Capture the cell that displays the provided text and extract its [x, y] central coordinate. 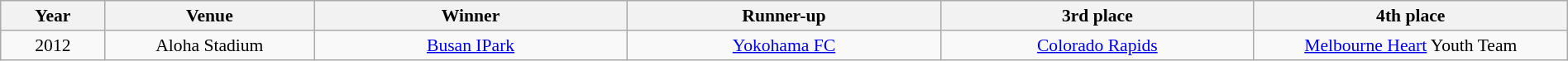
2012 [53, 45]
Runner-up [784, 16]
Melbourne Heart Youth Team [1411, 45]
Busan IPark [471, 45]
Colorado Rapids [1097, 45]
Winner [471, 16]
Venue [210, 16]
Year [53, 16]
3rd place [1097, 16]
Yokohama FC [784, 45]
Aloha Stadium [210, 45]
4th place [1411, 16]
